Detect which cell encompasses the target text, then output its [x, y] center coordinate. 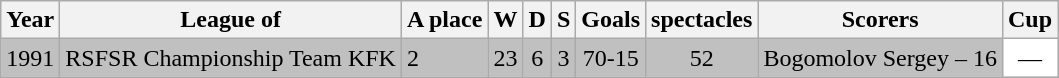
Cup [1030, 20]
RSFSR Championship Team KFK [231, 58]
Scorers [880, 20]
— [1030, 58]
23 [506, 58]
1991 [30, 58]
Year [30, 20]
70-15 [611, 58]
League of [231, 20]
A place [444, 20]
Bogomolov Sergey – 16 [880, 58]
3 [563, 58]
52 [702, 58]
W [506, 20]
Goals [611, 20]
2 [444, 58]
S [563, 20]
6 [537, 58]
spectacles [702, 20]
D [537, 20]
